Locate the cell with the specified text and output its [x, y] center coordinate. 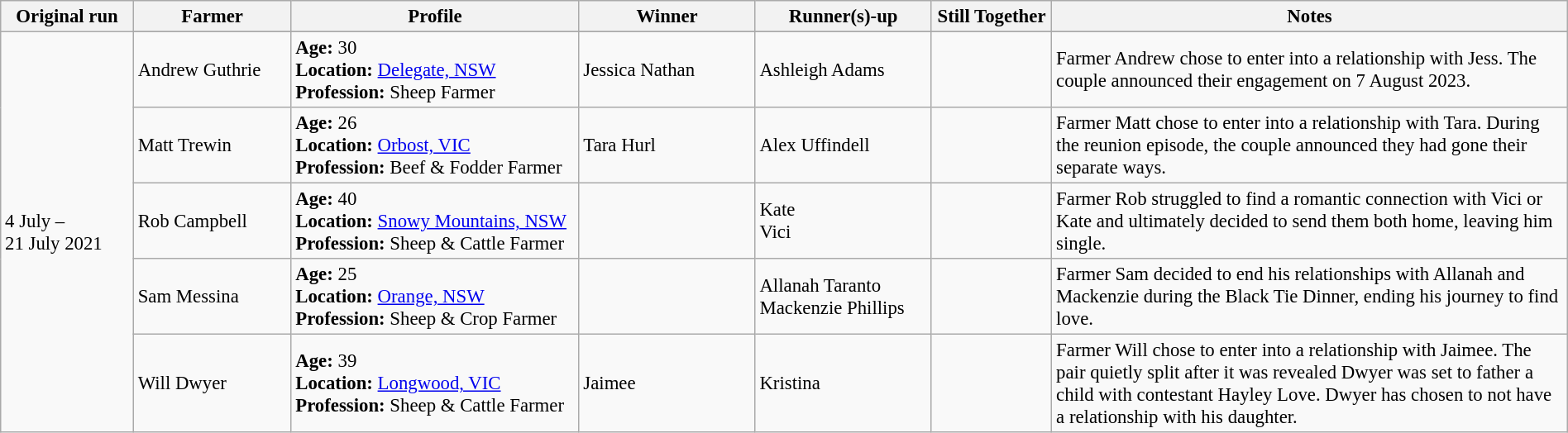
Age: 39 Location: Longwood, VIC Profession: Sheep & Cattle Farmer [435, 383]
Profile [435, 17]
Alex Uffindell [844, 145]
Farmer Rob struggled to find a romantic connection with Vici or Kate and ultimately decided to send them both home, leaving him single. [1310, 221]
Age: 26 Location: Orbost, VIC Profession: Beef & Fodder Farmer [435, 145]
Age: 30 Location: Delegate, NSW Profession: Sheep Farmer [435, 70]
Notes [1310, 17]
Rob Campbell [212, 221]
Farmer Andrew chose to enter into a relationship with Jess. The couple announced their engagement on 7 August 2023. [1310, 70]
Matt Trewin [212, 145]
Runner(s)-up [844, 17]
Farmer [212, 17]
4 July – 21 July 2021 [68, 233]
Andrew Guthrie [212, 70]
Tara Hurl [667, 145]
Sam Messina [212, 297]
Age: 25 Location: Orange, NSW Profession: Sheep & Crop Farmer [435, 297]
Age: 40 Location: Snowy Mountains, NSW Profession: Sheep & Cattle Farmer [435, 221]
Ashleigh Adams [844, 70]
Will Dwyer [212, 383]
Jaimee [667, 383]
Farmer Sam decided to end his relationships with Allanah and Mackenzie during the Black Tie Dinner, ending his journey to find love. [1310, 297]
Kristina [844, 383]
Winner [667, 17]
Jessica Nathan [667, 70]
Allanah Taranto Mackenzie Phillips [844, 297]
Farmer Matt chose to enter into a relationship with Tara. During the reunion episode, the couple announced they had gone their separate ways. [1310, 145]
Still Together [992, 17]
Kate Vici [844, 221]
Original run [68, 17]
